Pinpoint the cell where the given text exists, returning its [x, y] midpoint coordinate. 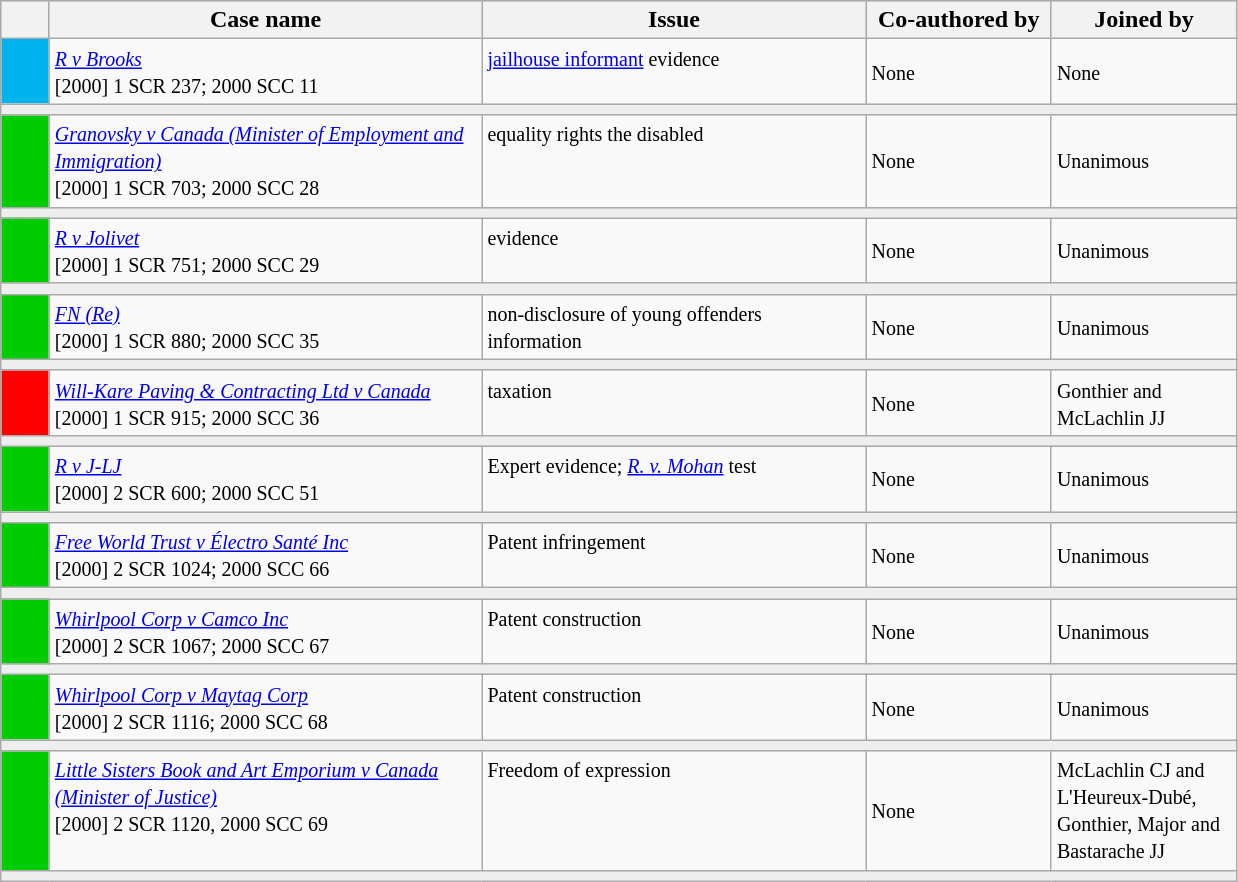
Whirlpool Corp v Camco Inc [2000] 2 SCR 1067; 2000 SCC 67 [266, 632]
evidence [674, 250]
Little Sisters Book and Art Emporium v Canada (Minister of Justice) [2000] 2 SCR 1120, 2000 SCC 69 [266, 810]
equality rights the disabled [674, 161]
R v J-LJ [2000] 2 SCR 600; 2000 SCC 51 [266, 478]
Expert evidence; R. v. Mohan test [674, 478]
Co-authored by [958, 20]
R v Jolivet [2000] 1 SCR 751; 2000 SCC 29 [266, 250]
non-disclosure of young offenders information [674, 326]
Patent infringement [674, 556]
Gonthier and McLachlin JJ [1144, 402]
FN (Re) [2000] 1 SCR 880; 2000 SCC 35 [266, 326]
R v Brooks [2000] 1 SCR 237; 2000 SCC 11 [266, 72]
Whirlpool Corp v Maytag Corp [2000] 2 SCR 1116; 2000 SCC 68 [266, 708]
Joined by [1144, 20]
Case name [266, 20]
Free World Trust v Électro Santé Inc [2000] 2 SCR 1024; 2000 SCC 66 [266, 556]
Issue [674, 20]
taxation [674, 402]
Granovsky v Canada (Minister of Employment and Immigration) [2000] 1 SCR 703; 2000 SCC 28 [266, 161]
McLachlin CJ and L'Heureux‑Dubé, Gonthier, Major and Bastarache JJ [1144, 810]
Will-Kare Paving & Contracting Ltd v Canada [2000] 1 SCR 915; 2000 SCC 36 [266, 402]
jailhouse informant evidence [674, 72]
Freedom of expression [674, 810]
